Scan for the cell matching the given text and deliver its [X, Y] coordinate at center. 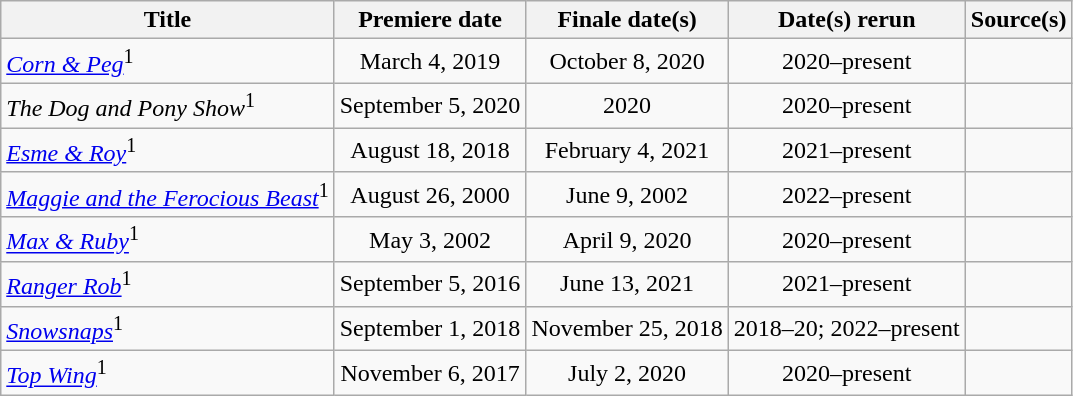
2022–present [846, 194]
Ranger Rob1 [168, 284]
Esme & Roy1 [168, 150]
Top Wing1 [168, 374]
November 25, 2018 [627, 328]
March 4, 2019 [430, 62]
Finale date(s) [627, 20]
August 26, 2000 [430, 194]
Premiere date [430, 20]
July 2, 2020 [627, 374]
Snowsnaps1 [168, 328]
Title [168, 20]
May 3, 2002 [430, 240]
September 1, 2018 [430, 328]
Date(s) rerun [846, 20]
November 6, 2017 [430, 374]
August 18, 2018 [430, 150]
September 5, 2016 [430, 284]
Maggie and the Ferocious Beast1 [168, 194]
April 9, 2020 [627, 240]
The Dog and Pony Show1 [168, 106]
June 9, 2002 [627, 194]
Corn & Peg1 [168, 62]
Max & Ruby1 [168, 240]
September 5, 2020 [430, 106]
June 13, 2021 [627, 284]
2018–20; 2022–present [846, 328]
2020 [627, 106]
February 4, 2021 [627, 150]
Source(s) [1018, 20]
October 8, 2020 [627, 62]
